Pinpoint the cell where the given text exists, returning its (X, Y) midpoint coordinate. 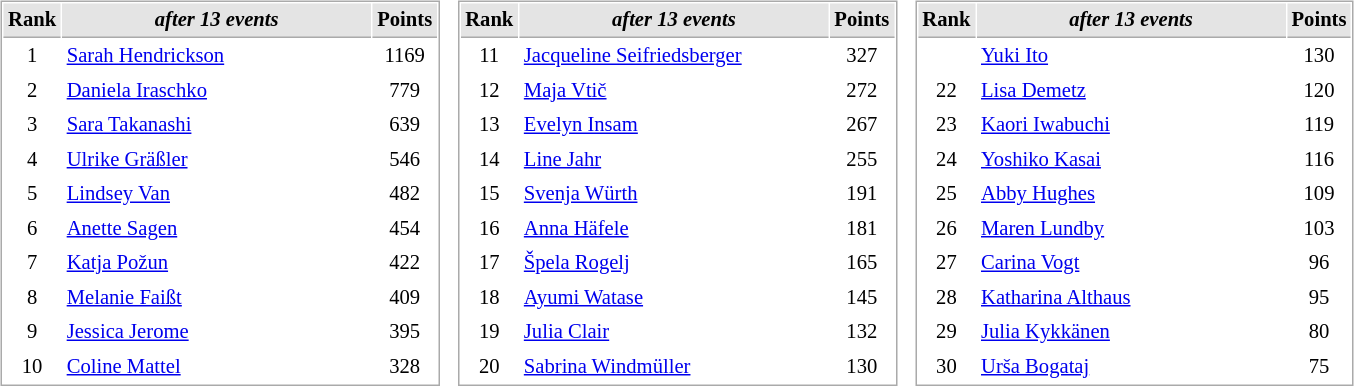
145 (862, 298)
2 (32, 90)
15 (490, 194)
327 (862, 56)
29 (946, 332)
422 (405, 262)
13 (490, 124)
482 (405, 194)
5 (32, 194)
Katharina Althaus (1132, 298)
Lisa Demetz (1132, 90)
23 (946, 124)
Melanie Faißt (216, 298)
8 (32, 298)
181 (862, 228)
409 (405, 298)
4 (32, 160)
639 (405, 124)
Lindsey Van (216, 194)
11 (490, 56)
Carina Vogt (1132, 262)
103 (1319, 228)
Jessica Jerome (216, 332)
109 (1319, 194)
Ayumi Watase (674, 298)
18 (490, 298)
25 (946, 194)
191 (862, 194)
Sarah Hendrickson (216, 56)
119 (1319, 124)
22 (946, 90)
Yuki Ito (1132, 56)
454 (405, 228)
Evelyn Insam (674, 124)
Julia Kykkänen (1132, 332)
165 (862, 262)
3 (32, 124)
1169 (405, 56)
Line Jahr (674, 160)
1 (32, 56)
Anna Häfele (674, 228)
Urša Bogataj (1132, 366)
7 (32, 262)
Sabrina Windmüller (674, 366)
Maja Vtič (674, 90)
Jacqueline Seifriedsberger (674, 56)
272 (862, 90)
Svenja Würth (674, 194)
546 (405, 160)
27 (946, 262)
17 (490, 262)
Kaori Iwabuchi (1132, 124)
Sara Takanashi (216, 124)
19 (490, 332)
9 (32, 332)
267 (862, 124)
Ulrike Gräßler (216, 160)
14 (490, 160)
10 (32, 366)
Yoshiko Kasai (1132, 160)
328 (405, 366)
26 (946, 228)
132 (862, 332)
12 (490, 90)
Coline Mattel (216, 366)
95 (1319, 298)
Špela Rogelj (674, 262)
20 (490, 366)
Katja Požun (216, 262)
6 (32, 228)
Anette Sagen (216, 228)
75 (1319, 366)
24 (946, 160)
Maren Lundby (1132, 228)
30 (946, 366)
Julia Clair (674, 332)
395 (405, 332)
Abby Hughes (1132, 194)
96 (1319, 262)
120 (1319, 90)
116 (1319, 160)
255 (862, 160)
779 (405, 90)
Daniela Iraschko (216, 90)
80 (1319, 332)
28 (946, 298)
16 (490, 228)
